Identify which cell holds the provided text, then report its [x, y] central coordinate. 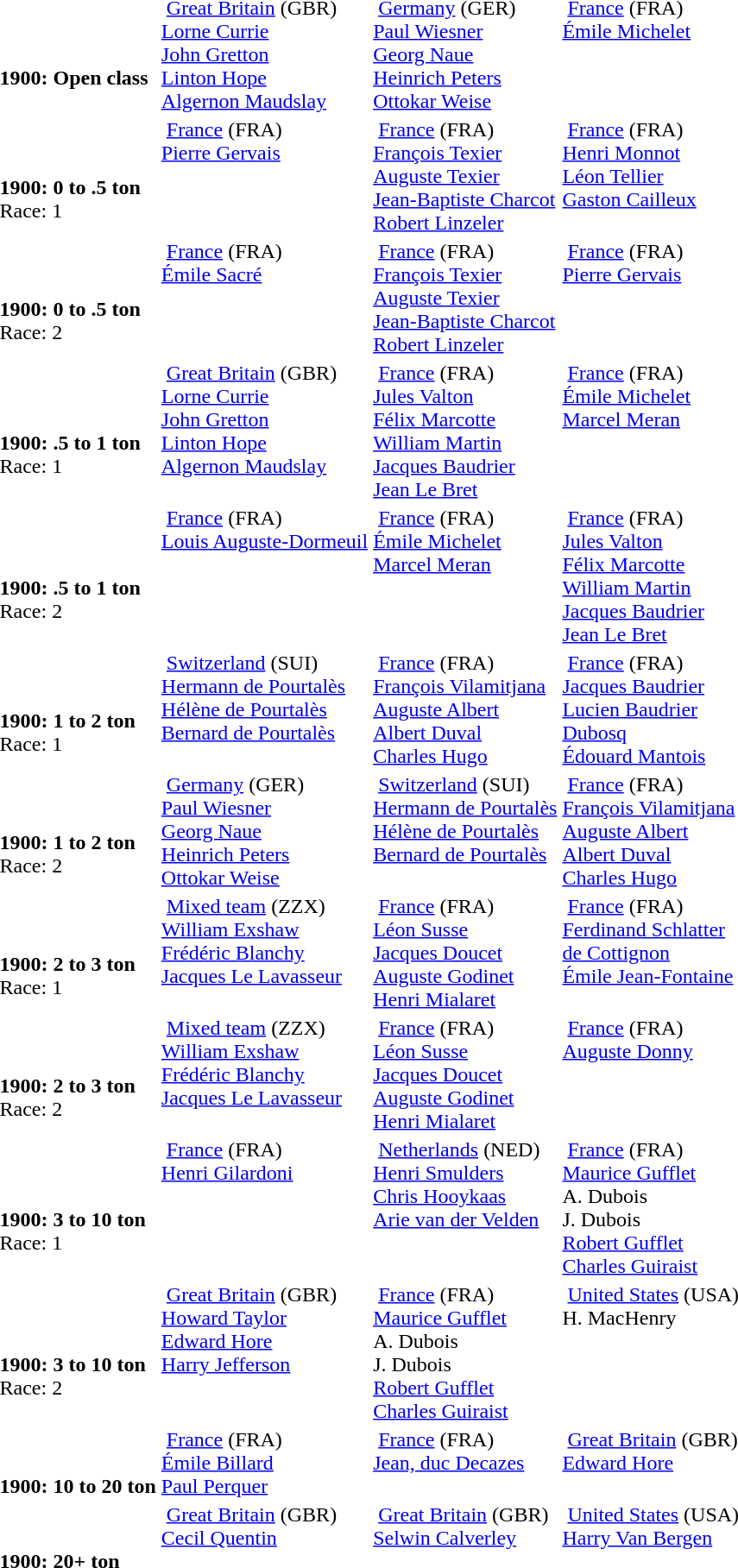
France (FRA)Pierre Gervais [264, 176]
France (FRA)Louis Auguste-Dormeuil [264, 576]
France (FRA)Jules ValtonFélix MarcotteWilliam MartinJacques BaudrierJean Le Bret [465, 431]
France (FRA)Émile BillardPaul Perquer [264, 1463]
Great Britain (GBR)Howard TaylorEdward HoreHarry Jefferson [264, 1353]
France (FRA)Maurice GuffletA. DuboisJ. DuboisRobert GuffletCharles Guiraist [465, 1353]
Netherlands (NED)Henri SmuldersChris HooykaasArie van der Velden [465, 1208]
France (FRA)Émile Sacré [264, 298]
France (FRA)Jean, duc Decazes [465, 1463]
Great Britain (GBR)Lorne CurrieJohn GrettonLinton HopeAlgernon Maudslay [264, 431]
Germany (GER)Paul WiesnerGeorg NaueHeinrich PetersOttokar Weise [264, 831]
France (FRA)Henri Gilardoni [264, 1208]
France (FRA)François VilamitjanaAuguste AlbertAlbert DuvalCharles Hugo [465, 709]
France (FRA)Émile MicheletMarcel Meran [465, 576]
